Return the [x, y] coordinate for the center point of the cell that contains the specified text.  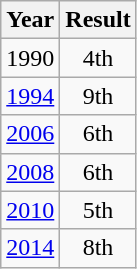
1994 [30, 96]
9th [98, 96]
2010 [30, 210]
Result [98, 20]
1990 [30, 58]
8th [98, 248]
5th [98, 210]
2008 [30, 172]
Year [30, 20]
2006 [30, 134]
2014 [30, 248]
4th [98, 58]
